Output the (x, y) coordinate of the center of the cell containing the given text.  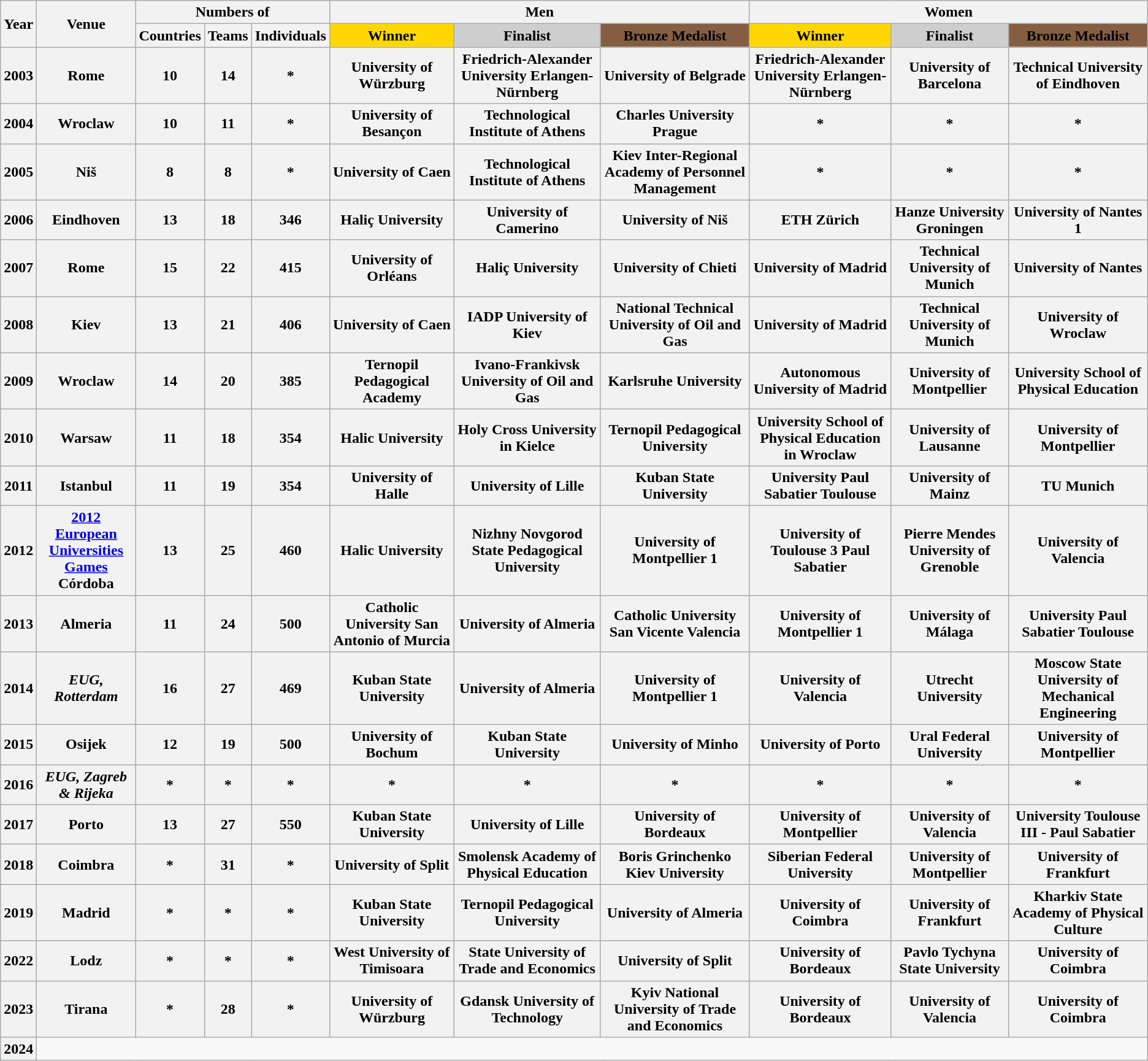
IADP University of Kiev (527, 324)
Hanze University Groningen (949, 220)
15 (170, 268)
Holy Cross University in Kielce (527, 437)
2018 (18, 865)
Pierre Mendes University of Grenoble (949, 550)
State University of Trade and Economics (527, 960)
2023 (18, 1009)
University of Halle (391, 486)
University School of Physical Education in Wroclaw (821, 437)
Men (540, 12)
Smolensk Academy of Physical Education (527, 865)
346 (291, 220)
2006 (18, 220)
2015 (18, 745)
University of Bochum (391, 745)
University of Niš (675, 220)
24 (228, 623)
2012 (18, 550)
University of Minho (675, 745)
University of Toulouse 3 Paul Sabatier (821, 550)
20 (228, 381)
Gdansk University of Technology (527, 1009)
2012 European Universities Games Córdoba (86, 550)
2004 (18, 124)
University of Porto (821, 745)
Autonomous University of Madrid (821, 381)
Numbers of (232, 12)
2019 (18, 913)
2022 (18, 960)
2014 (18, 688)
Osijek (86, 745)
Madrid (86, 913)
2003 (18, 75)
Utrecht University (949, 688)
2009 (18, 381)
University of Camerino (527, 220)
406 (291, 324)
Kiev (86, 324)
EUG, Zagreb & Rijeka (86, 785)
University of Lausanne (949, 437)
Porto (86, 824)
ETH Zürich (821, 220)
Ural Federal University (949, 745)
Warsaw (86, 437)
385 (291, 381)
University School of Physical Education (1078, 381)
Year (18, 24)
University of Orléans (391, 268)
Lodz (86, 960)
Almeria (86, 623)
2008 (18, 324)
University of Mainz (949, 486)
Venue (86, 24)
2005 (18, 172)
University of Wroclaw (1078, 324)
415 (291, 268)
University of Besançon (391, 124)
550 (291, 824)
Pavlo Tychyna State University (949, 960)
12 (170, 745)
2017 (18, 824)
2016 (18, 785)
University of Nantes (1078, 268)
469 (291, 688)
Coimbra (86, 865)
University of Nantes 1 (1078, 220)
University Toulouse III - Paul Sabatier (1078, 824)
TU Munich (1078, 486)
University of Barcelona (949, 75)
Moscow State University of Mechanical Engineering (1078, 688)
Tirana (86, 1009)
Charles University Prague (675, 124)
Niš (86, 172)
National Technical University of Oil and Gas (675, 324)
Istanbul (86, 486)
2011 (18, 486)
2010 (18, 437)
Ternopil Pedagogical Academy (391, 381)
2007 (18, 268)
Technical University of Eindhoven (1078, 75)
Individuals (291, 36)
16 (170, 688)
Karlsruhe University (675, 381)
Catholic University San Antonio of Murcia (391, 623)
University of Belgrade (675, 75)
2013 (18, 623)
Siberian Federal University (821, 865)
Kiev Inter-Regional Academy of Personnel Management (675, 172)
Teams (228, 36)
2024 (18, 1049)
Nizhny Novgorod State Pedagogical University (527, 550)
Women (948, 12)
West University of Timisoara (391, 960)
Boris Grinchenko Kiev University (675, 865)
EUG, Rotterdam (86, 688)
25 (228, 550)
University of Chieti (675, 268)
Kyiv National University of Trade and Economics (675, 1009)
22 (228, 268)
21 (228, 324)
Ivano-Frankivsk University of Oil and Gas (527, 381)
University of Málaga (949, 623)
Countries (170, 36)
Eindhoven (86, 220)
460 (291, 550)
Catholic University San Vicente Valencia (675, 623)
Kharkiv State Academy of Physical Culture (1078, 913)
31 (228, 865)
28 (228, 1009)
